For the text-containing cell, return its midpoint in (X, Y) coordinate format. 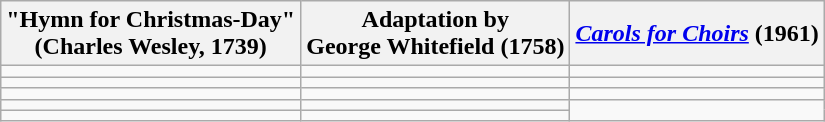
"Hymn for Christmas-Day"(Charles Wesley, 1739) (151, 34)
Adaptation byGeorge Whitefield (1758) (436, 34)
Carols for Choirs (1961) (697, 34)
